Identify which cell holds the provided text, then report its [x, y] central coordinate. 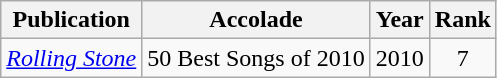
Year [400, 20]
7 [462, 58]
Publication [72, 20]
2010 [400, 58]
Rank [462, 20]
Accolade [256, 20]
Rolling Stone [72, 58]
50 Best Songs of 2010 [256, 58]
